Capture the cell that displays the provided text and extract its [X, Y] central coordinate. 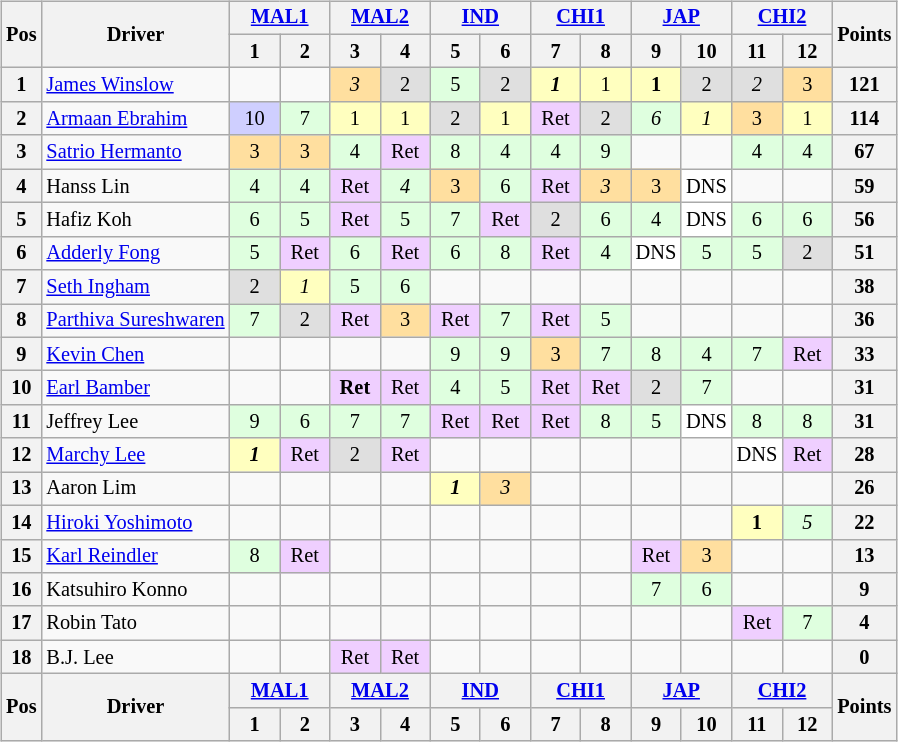
56 [864, 220]
Earl Bamber [135, 388]
33 [864, 354]
James Winslow [135, 85]
121 [864, 85]
28 [864, 455]
Hiroki Yoshimoto [135, 522]
Parthiva Sureshwaren [135, 321]
22 [864, 522]
Adderly Fong [135, 253]
Seth Ingham [135, 287]
67 [864, 152]
14 [21, 522]
36 [864, 321]
114 [864, 119]
0 [864, 657]
15 [21, 556]
Marchy Lee [135, 455]
18 [21, 657]
17 [21, 623]
Robin Tato [135, 623]
16 [21, 590]
51 [864, 253]
Armaan Ebrahim [135, 119]
B.J. Lee [135, 657]
Satrio Hermanto [135, 152]
Hafiz Koh [135, 220]
Katsuhiro Konno [135, 590]
Karl Reindler [135, 556]
Kevin Chen [135, 354]
59 [864, 186]
38 [864, 287]
Hanss Lin [135, 186]
Aaron Lim [135, 489]
Jeffrey Lee [135, 422]
26 [864, 489]
